Scan for the cell matching the given text and deliver its [x, y] coordinate at center. 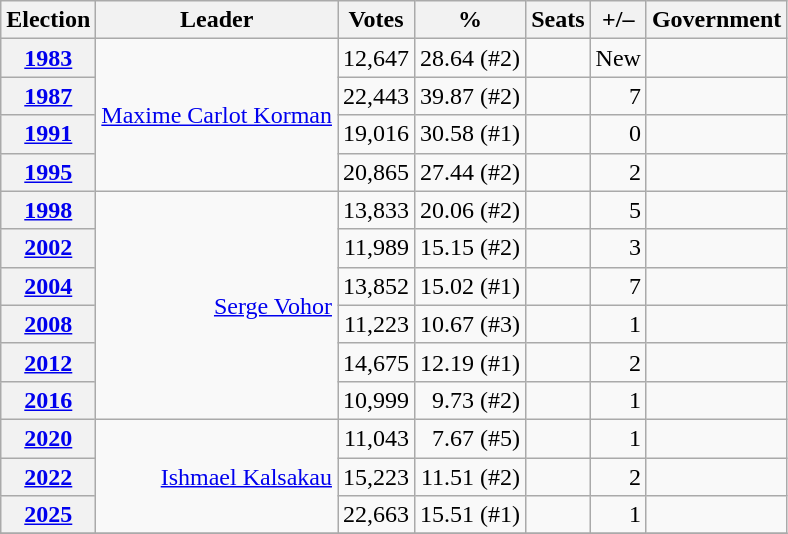
12.19 (#1) [470, 362]
2004 [48, 286]
22,663 [376, 515]
Ishmael Kalsakau [217, 476]
11,043 [376, 438]
14,675 [376, 362]
11,989 [376, 248]
2020 [48, 438]
9.73 (#2) [470, 400]
28.64 (#2) [470, 58]
2002 [48, 248]
Leader [217, 20]
15.02 (#1) [470, 286]
3 [618, 248]
22,443 [376, 96]
New [618, 58]
11.51 (#2) [470, 477]
Votes [376, 20]
Seats [558, 20]
2016 [48, 400]
10.67 (#3) [470, 324]
5 [618, 210]
20.06 (#2) [470, 210]
1983 [48, 58]
19,016 [376, 134]
1987 [48, 96]
+/– [618, 20]
11,223 [376, 324]
13,852 [376, 286]
2012 [48, 362]
0 [618, 134]
Maxime Carlot Korman [217, 115]
Election [48, 20]
2025 [48, 515]
Serge Vohor [217, 305]
39.87 (#2) [470, 96]
20,865 [376, 172]
10,999 [376, 400]
% [470, 20]
12,647 [376, 58]
30.58 (#1) [470, 134]
7.67 (#5) [470, 438]
15.15 (#2) [470, 248]
13,833 [376, 210]
1995 [48, 172]
27.44 (#2) [470, 172]
2022 [48, 477]
2008 [48, 324]
15,223 [376, 477]
Government [716, 20]
1991 [48, 134]
1998 [48, 210]
15.51 (#1) [470, 515]
